Return (X, Y) of the center of cell containing provided text 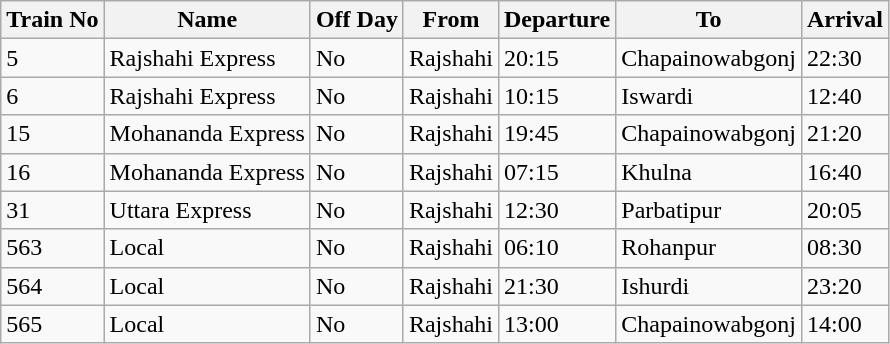
Arrival (844, 20)
21:20 (844, 134)
Parbatipur (709, 210)
15 (52, 134)
563 (52, 248)
Off Day (356, 20)
10:15 (556, 96)
20:15 (556, 58)
565 (52, 324)
14:00 (844, 324)
07:15 (556, 172)
Departure (556, 20)
Name (207, 20)
From (450, 20)
Iswardi (709, 96)
12:40 (844, 96)
12:30 (556, 210)
Rohanpur (709, 248)
5 (52, 58)
31 (52, 210)
6 (52, 96)
08:30 (844, 248)
16:40 (844, 172)
564 (52, 286)
13:00 (556, 324)
23:20 (844, 286)
06:10 (556, 248)
16 (52, 172)
22:30 (844, 58)
To (709, 20)
19:45 (556, 134)
Ishurdi (709, 286)
20:05 (844, 210)
Khulna (709, 172)
Train No (52, 20)
21:30 (556, 286)
Uttara Express (207, 210)
